Return the [x, y] coordinate for the center point of the cell that contains the specified text.  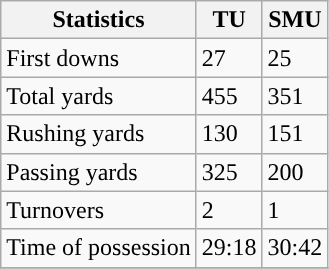
Time of possession [99, 248]
130 [229, 134]
455 [229, 96]
First downs [99, 58]
151 [295, 134]
Statistics [99, 20]
351 [295, 96]
Total yards [99, 96]
27 [229, 58]
2 [229, 210]
SMU [295, 20]
325 [229, 172]
30:42 [295, 248]
29:18 [229, 248]
200 [295, 172]
25 [295, 58]
Passing yards [99, 172]
TU [229, 20]
1 [295, 210]
Rushing yards [99, 134]
Turnovers [99, 210]
